Determine the [X, Y] coordinate at the center of the cell enclosing the given text.  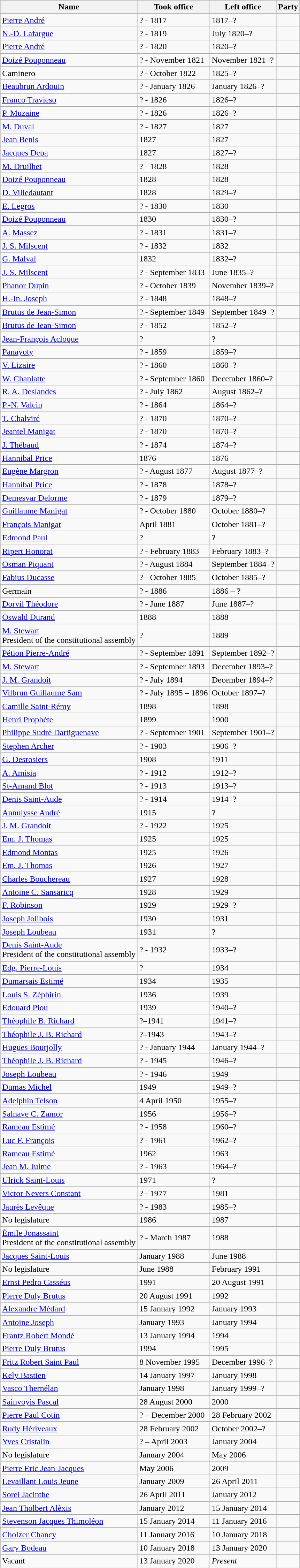
R. A. Deslandes [69, 392]
1949–? [243, 1087]
Demesvar Delorme [69, 498]
Dumas Michel [69, 1087]
? - 1827 [174, 126]
? - 1932 [174, 950]
Pétion Pierre-André [69, 653]
September 1849–? [243, 312]
1986 [174, 1220]
? - 1914 [174, 799]
? – December 2000 [174, 1415]
?–1943 [174, 1034]
Panayoty [69, 352]
? - 1963 [174, 1167]
Vasco Thernélan [69, 1388]
1955–? [243, 1101]
1859–? [243, 352]
1889 [243, 635]
? - 1886 [174, 591]
? - 1945 [174, 1061]
1825–? [243, 73]
October 1881–? [243, 524]
Denis Saint-AudePresident of the constitutional assembly [69, 950]
M. Druilhet [69, 166]
September 1901–? [243, 733]
Philippe Sudré Dartiguenave [69, 733]
October 1885–? [243, 577]
Rudy Hériveaux [69, 1428]
1962 [174, 1154]
? - 1913 [174, 786]
February 1883–? [243, 551]
November 1821–? [243, 60]
St-Amand Blot [69, 786]
Beaubrun Ardouin [69, 86]
Germain [69, 591]
? - February 1883 [174, 551]
Luc F. François [69, 1140]
Jacques Saint-Louis [69, 1256]
1899 [174, 720]
Jean Benis [69, 139]
Louis S. Zéphirin [69, 994]
1912–? [243, 772]
14 January 1997 [174, 1375]
Osman Piquant [69, 564]
? - 1958 [174, 1127]
Edouard Piou [69, 1007]
? - October 1822 [174, 73]
8 November 1995 [174, 1362]
Jeantel Manigat [69, 432]
Stevenson Jacques Thimoléon [69, 1521]
? - 1977 [174, 1193]
Yves Cristalin [69, 1441]
Guillaume Manigat [69, 511]
?–1941 [174, 1021]
? - January 1826 [174, 86]
? - August 1884 [174, 564]
December 1860–? [243, 378]
? - November 1821 [174, 60]
? - January 1944 [174, 1048]
Jean-François Acloque [69, 338]
1991 [174, 1282]
November 1839–? [243, 286]
Pierre Paul Cotin [69, 1415]
? - July 1894 [174, 680]
? - September 1901 [174, 733]
Frantz Robert Mondé [69, 1335]
? - July 1895 – 1896 [174, 693]
P. Muzaine [69, 113]
? - October 1839 [174, 286]
2009 [243, 1468]
Jaurès Levêque [69, 1207]
Henri Prophète [69, 720]
1936 [174, 994]
Edg. Pierre-Louis [69, 968]
? - 1864 [174, 405]
? - March 1987 [174, 1238]
F. Robinson [69, 905]
G. Malval [69, 259]
Jean M. Julme [69, 1167]
Caminero [69, 73]
1848–? [243, 299]
Pierre Eric Jean-Jacques [69, 1468]
P.-N. Valcin [69, 405]
August 1862–? [243, 392]
J. Thébaud [69, 445]
Fabius Ducasse [69, 577]
Party [288, 7]
1879–? [243, 498]
January 1994 [243, 1322]
? - 1832 [174, 246]
1962–? [243, 1140]
Salnave C. Zamor [69, 1114]
December 1996–? [243, 1362]
4 April 1950 [174, 1101]
January 1988 [174, 1256]
1914–? [243, 799]
1941–? [243, 1021]
G. Desrosiers [69, 759]
1943–? [243, 1034]
October 1880–? [243, 511]
? - 1830 [174, 206]
January 1826–? [243, 86]
? - 1831 [174, 233]
Antoine Joseph [69, 1322]
? - August 1877 [174, 471]
1956–? [243, 1114]
December 1894–? [243, 680]
1830–? [243, 219]
1829–? [243, 193]
October 1897–? [243, 693]
Took office [174, 7]
Oswald Durand [69, 617]
? - 1848 [174, 299]
1940–? [243, 1007]
1963 [243, 1154]
1878–? [243, 485]
Denis Saint-Aude [69, 799]
Dumarsais Estimé [69, 981]
1933–? [243, 950]
January 2009 [174, 1482]
? - 1983 [174, 1207]
? - 1879 [174, 498]
1964–? [243, 1167]
1946–? [243, 1061]
Edmond Montas [69, 852]
1908 [174, 759]
T. Chalviré [69, 418]
Vilbrun Guillaume Sam [69, 693]
January 1944–? [243, 1048]
1820–? [243, 47]
October 2002–? [243, 1428]
Charles Bouchereau [69, 879]
1981 [243, 1193]
? - 1820 [174, 47]
1956 [174, 1114]
Present [243, 1561]
June 1835–? [243, 272]
? - 1819 [174, 33]
? - 1961 [174, 1140]
April 1881 [174, 524]
28 August 2000 [174, 1402]
Victor Nevers Constant [69, 1193]
1935 [243, 981]
Camille Saint-Rémy [69, 706]
1915 [174, 813]
? - October 1885 [174, 577]
1832–? [243, 259]
? - September 1860 [174, 378]
Levaillant Louis Jeune [69, 1482]
1874–? [243, 445]
Ernst Pedro Casséus [69, 1282]
Left office [243, 7]
E. Legros [69, 206]
V. Lizaire [69, 365]
15 January 1992 [174, 1309]
? - June 1887 [174, 604]
Hugues Bourjolly [69, 1048]
? - 1912 [174, 772]
1987 [243, 1220]
1817–? [243, 20]
? – April 2003 [174, 1441]
1831–? [243, 233]
Antoine C. Sansaricq [69, 892]
1827–? [243, 153]
1960–? [243, 1127]
? - September 1833 [174, 272]
Émile JonassaintPresident of the constitutional assembly [69, 1238]
Jacques Depa [69, 153]
? - 1817 [174, 20]
Gary Bodeau [69, 1548]
December 1893–? [243, 667]
1906–? [243, 746]
Théophile B. Richard [69, 1021]
Ulrick Saint-Louis [69, 1180]
1971 [174, 1180]
? - September 1849 [174, 312]
? - September 1893 [174, 667]
? - 1874 [174, 445]
1992 [243, 1296]
1860–? [243, 365]
Sainvoyis Pascal [69, 1402]
Dorvil Théodore [69, 604]
? - September 1891 [174, 653]
Kely Bastien [69, 1375]
Fritz Robert Saint Paul [69, 1362]
N.-D. Lafargue [69, 33]
Name [69, 7]
1985–? [243, 1207]
1900 [243, 720]
1864–? [243, 405]
? - 1946 [174, 1074]
August 1877–? [243, 471]
Adelphin Telson [69, 1101]
February 1991 [243, 1269]
Alexandre Médard [69, 1309]
June 1887–? [243, 604]
Franco Travieso [69, 100]
? - 1852 [174, 325]
H.-In. Joseph [69, 299]
2000 [243, 1402]
M. Stewart [69, 667]
Jean Tholbert Alèxis [69, 1508]
A. Massez [69, 233]
September 1892–? [243, 653]
Ripert Honorat [69, 551]
1930 [174, 919]
1988 [243, 1238]
Joseph Jolibois [69, 919]
1911 [243, 759]
Sorel Jacinthe [69, 1495]
A. Amisia [69, 772]
Eugène Margron [69, 471]
? - 1860 [174, 365]
M. Duval [69, 126]
July 1820–? [243, 33]
? - 1878 [174, 485]
1913–? [243, 786]
W. Chanlatte [69, 378]
? - 1828 [174, 166]
? - 1903 [174, 746]
Edmond Paul [69, 538]
? - July 1862 [174, 392]
Vacant [69, 1561]
Stephen Archer [69, 746]
13 January 1994 [174, 1335]
D. Villedautant [69, 193]
? - 1859 [174, 352]
? - 1922 [174, 826]
1852–? [243, 325]
1886 – ? [243, 591]
September 1884–? [243, 564]
January 1999–? [243, 1388]
1995 [243, 1349]
Phanor Dupin [69, 286]
? - October 1880 [174, 511]
Annulysse André [69, 813]
François Manigat [69, 524]
Cholzer Chancy [69, 1535]
1929–? [243, 905]
M. StewartPresident of the constitutional assembly [69, 635]
